Provide the (x, y) coordinate of the cell's center where the given text is located.  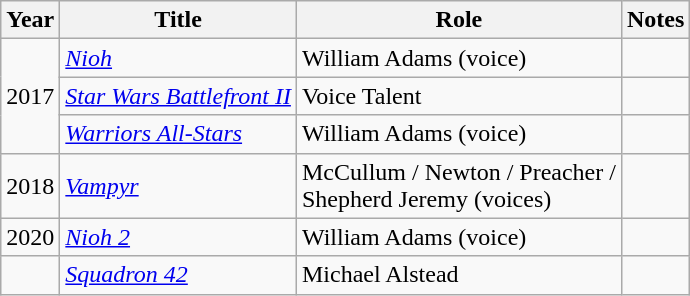
2018 (30, 186)
Vampyr (178, 186)
McCullum / Newton / Preacher /Shepherd Jeremy (voices) (458, 186)
Nioh 2 (178, 237)
Role (458, 20)
Notes (655, 20)
Warriors All-Stars (178, 134)
Nioh (178, 58)
Title (178, 20)
Voice Talent (458, 96)
2020 (30, 237)
Michael Alstead (458, 275)
2017 (30, 96)
Squadron 42 (178, 275)
Star Wars Battlefront II (178, 96)
Year (30, 20)
